From the cell containing the given text, extract its center point as [X, Y] coordinate. 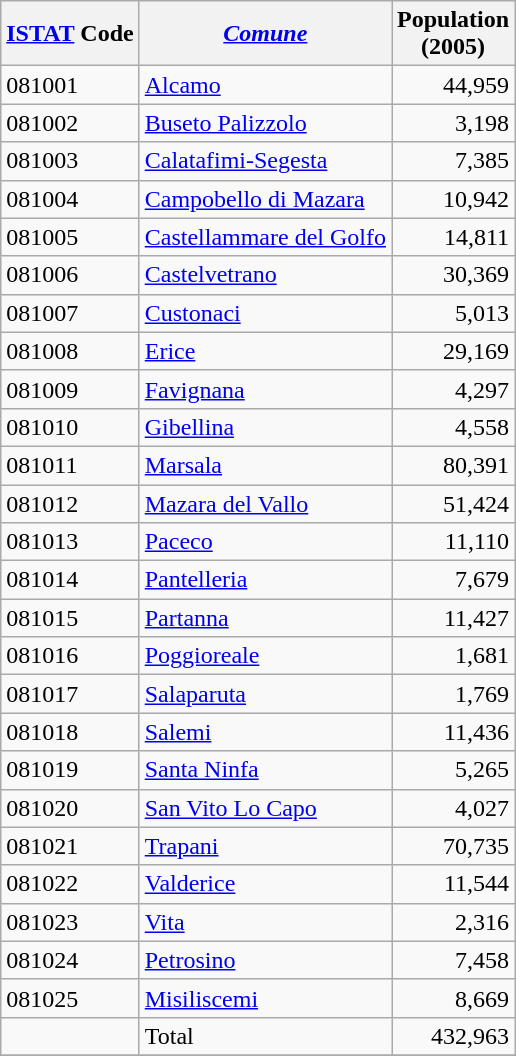
10,942 [454, 199]
081014 [70, 580]
11,544 [454, 884]
Castelvetrano [265, 275]
081006 [70, 275]
Total [265, 1036]
081020 [70, 808]
Poggioreale [265, 656]
Erice [265, 351]
081019 [70, 770]
14,811 [454, 237]
081013 [70, 542]
7,385 [454, 161]
4,558 [454, 427]
Calatafimi-Segesta [265, 161]
081015 [70, 618]
081007 [70, 313]
Paceco [265, 542]
081023 [70, 922]
29,169 [454, 351]
2,316 [454, 922]
4,027 [454, 808]
1,681 [454, 656]
081012 [70, 503]
Campobello di Mazara [265, 199]
Trapani [265, 846]
Buseto Palizzolo [265, 123]
081002 [70, 123]
081024 [70, 960]
081022 [70, 884]
Mazara del Vallo [265, 503]
081011 [70, 465]
Alcamo [265, 85]
Vita [265, 922]
1,769 [454, 694]
081001 [70, 85]
Valderice [265, 884]
4,297 [454, 389]
081017 [70, 694]
11,427 [454, 618]
081010 [70, 427]
8,669 [454, 998]
081016 [70, 656]
081025 [70, 998]
081021 [70, 846]
Santa Ninfa [265, 770]
Salaparuta [265, 694]
Petrosino [265, 960]
80,391 [454, 465]
Castellammare del Golfo [265, 237]
081018 [70, 732]
7,679 [454, 580]
30,369 [454, 275]
51,424 [454, 503]
7,458 [454, 960]
081004 [70, 199]
Pantelleria [265, 580]
Gibellina [265, 427]
ISTAT Code [70, 34]
Custonaci [265, 313]
3,198 [454, 123]
432,963 [454, 1036]
Comune [265, 34]
081008 [70, 351]
Salemi [265, 732]
5,265 [454, 770]
Partanna [265, 618]
5,013 [454, 313]
Marsala [265, 465]
081005 [70, 237]
Population (2005) [454, 34]
081009 [70, 389]
44,959 [454, 85]
081003 [70, 161]
Misiliscemi [265, 998]
70,735 [454, 846]
San Vito Lo Capo [265, 808]
11,436 [454, 732]
Favignana [265, 389]
11,110 [454, 542]
